Identify which cell holds the provided text, then report its (X, Y) central coordinate. 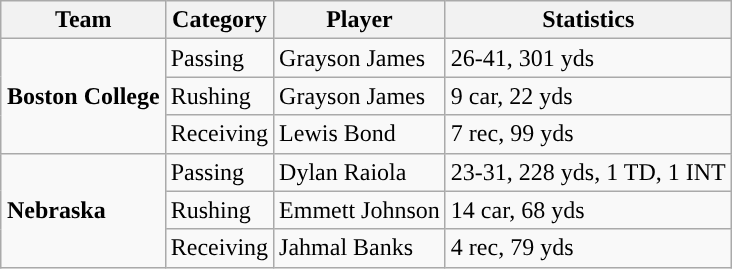
Nebraska (83, 210)
Category (219, 20)
Lewis Bond (360, 134)
4 rec, 79 yds (588, 248)
Dylan Raiola (360, 172)
23-31, 228 yds, 1 TD, 1 INT (588, 172)
Player (360, 20)
7 rec, 99 yds (588, 134)
26-41, 301 yds (588, 58)
Statistics (588, 20)
Team (83, 20)
9 car, 22 yds (588, 96)
Boston College (83, 96)
Emmett Johnson (360, 210)
Jahmal Banks (360, 248)
14 car, 68 yds (588, 210)
